Return the (x, y) coordinate for the center point of the cell that contains the specified text.  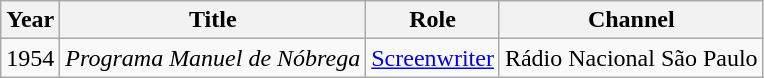
Year (30, 20)
1954 (30, 58)
Title (213, 20)
Rádio Nacional São Paulo (631, 58)
Programa Manuel de Nóbrega (213, 58)
Channel (631, 20)
Role (433, 20)
Screenwriter (433, 58)
